Return [x, y] of the center of cell containing provided text 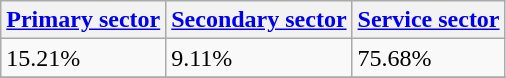
75.68% [428, 58]
15.21% [84, 58]
9.11% [259, 58]
Service sector [428, 20]
Secondary sector [259, 20]
Primary sector [84, 20]
